Identify which cell holds the provided text, then report its (X, Y) central coordinate. 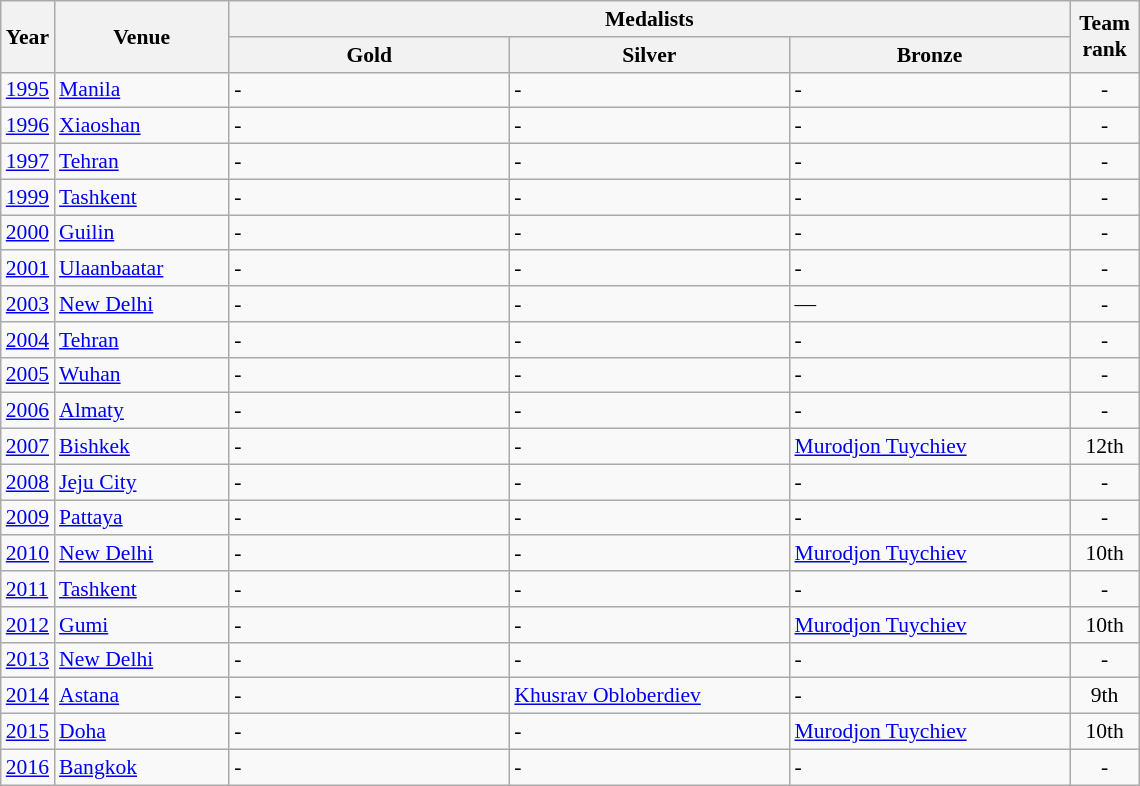
Gold (369, 55)
2011 (28, 589)
1995 (28, 90)
1999 (28, 197)
2004 (28, 340)
2013 (28, 660)
Ulaanbaatar (142, 269)
9th (1105, 696)
2014 (28, 696)
Jeju City (142, 482)
Team rank (1105, 36)
Year (28, 36)
2015 (28, 732)
Wuhan (142, 375)
2010 (28, 554)
1996 (28, 126)
Khusrav Obloberdiev (649, 696)
2000 (28, 233)
Almaty (142, 411)
2006 (28, 411)
2012 (28, 625)
Manila (142, 90)
— (929, 304)
2009 (28, 518)
Bronze (929, 55)
Gumi (142, 625)
Venue (142, 36)
12th (1105, 447)
2008 (28, 482)
2003 (28, 304)
Pattaya (142, 518)
Xiaoshan (142, 126)
1997 (28, 162)
Bangkok (142, 767)
2007 (28, 447)
Bishkek (142, 447)
2001 (28, 269)
Guilin (142, 233)
2016 (28, 767)
Medalists (649, 19)
Astana (142, 696)
Silver (649, 55)
Doha (142, 732)
2005 (28, 375)
